For the text-containing cell, return its midpoint in [X, Y] coordinate format. 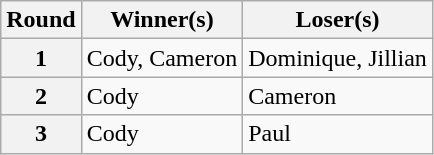
2 [41, 96]
Cody, Cameron [162, 58]
Cameron [338, 96]
1 [41, 58]
Winner(s) [162, 20]
Loser(s) [338, 20]
Round [41, 20]
3 [41, 134]
Paul [338, 134]
Dominique, Jillian [338, 58]
